Detect which cell encompasses the target text, then output its (x, y) center coordinate. 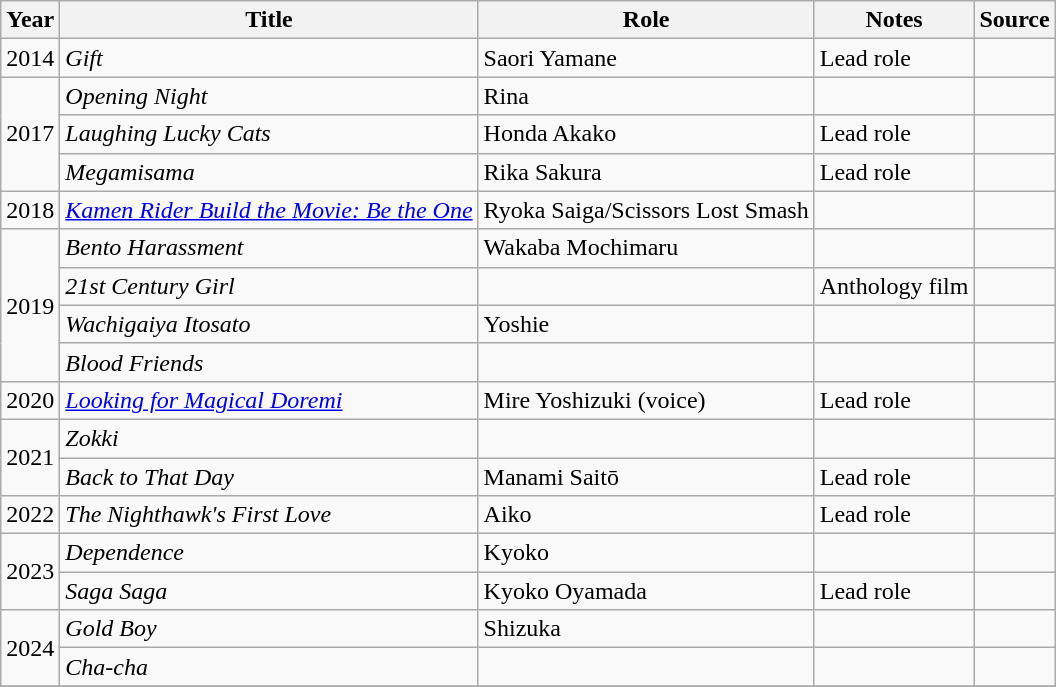
Saga Saga (269, 591)
2022 (30, 515)
2024 (30, 648)
Kyoko Oyamada (646, 591)
Looking for Magical Doremi (269, 400)
Saori Yamane (646, 58)
2018 (30, 210)
Rika Sakura (646, 172)
Mire Yoshizuki (voice) (646, 400)
2019 (30, 305)
2023 (30, 572)
Notes (894, 20)
Dependence (269, 553)
Bento Harassment (269, 248)
Cha-cha (269, 667)
Laughing Lucky Cats (269, 134)
Rina (646, 96)
Title (269, 20)
21st Century Girl (269, 286)
Blood Friends (269, 362)
Megamisama (269, 172)
Manami Saitō (646, 477)
Zokki (269, 438)
2021 (30, 457)
Opening Night (269, 96)
Aiko (646, 515)
2020 (30, 400)
Year (30, 20)
Gold Boy (269, 629)
Anthology film (894, 286)
2014 (30, 58)
Wachigaiya Itosato (269, 324)
Ryoka Saiga/Scissors Lost Smash (646, 210)
Yoshie (646, 324)
Source (1014, 20)
Honda Akako (646, 134)
Kyoko (646, 553)
Gift (269, 58)
Back to That Day (269, 477)
Kamen Rider Build the Movie: Be the One (269, 210)
Shizuka (646, 629)
2017 (30, 134)
The Nighthawk's First Love (269, 515)
Role (646, 20)
Wakaba Mochimaru (646, 248)
